Output the [x, y] coordinate of the center of the cell containing the given text.  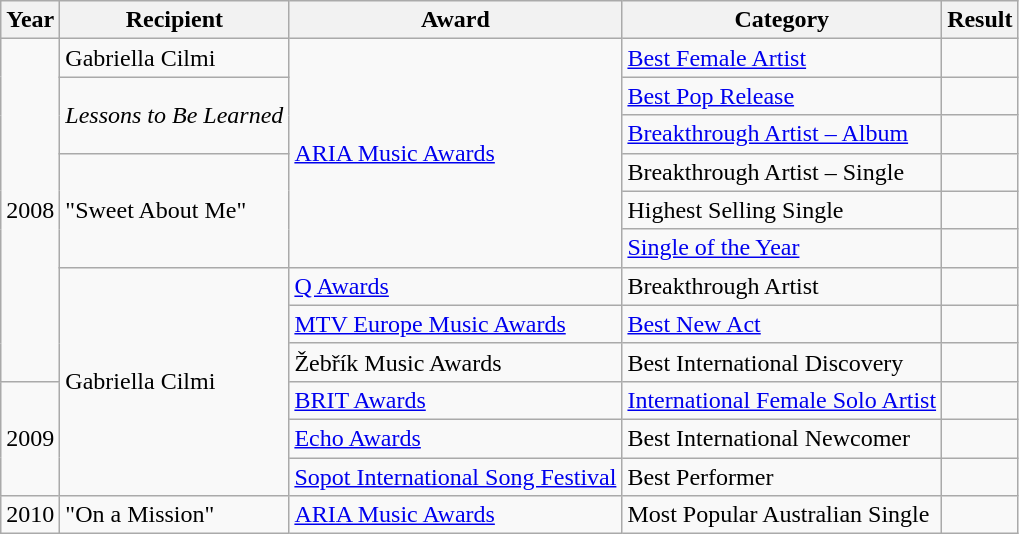
Result [980, 20]
Sopot International Song Festival [456, 477]
MTV Europe Music Awards [456, 324]
Category [782, 20]
Breakthrough Artist [782, 286]
Best International Discovery [782, 362]
Single of the Year [782, 248]
Echo Awards [456, 438]
Best International Newcomer [782, 438]
Year [30, 20]
Recipient [174, 20]
Lessons to Be Learned [174, 115]
2009 [30, 438]
Žebřík Music Awards [456, 362]
Best Female Artist [782, 58]
Best New Act [782, 324]
Breakthrough Artist – Album [782, 134]
"On a Mission" [174, 515]
Best Performer [782, 477]
Highest Selling Single [782, 210]
2010 [30, 515]
Best Pop Release [782, 96]
Most Popular Australian Single [782, 515]
"Sweet About Me" [174, 210]
BRIT Awards [456, 400]
Q Awards [456, 286]
Breakthrough Artist – Single [782, 172]
International Female Solo Artist [782, 400]
2008 [30, 210]
Award [456, 20]
